Extract the (x, y) coordinate from the center of the cell holding the provided text.  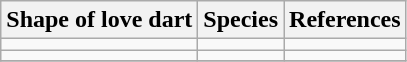
References (346, 20)
Species (241, 20)
Shape of love dart (100, 20)
